Capture the cell that displays the provided text and extract its (X, Y) central coordinate. 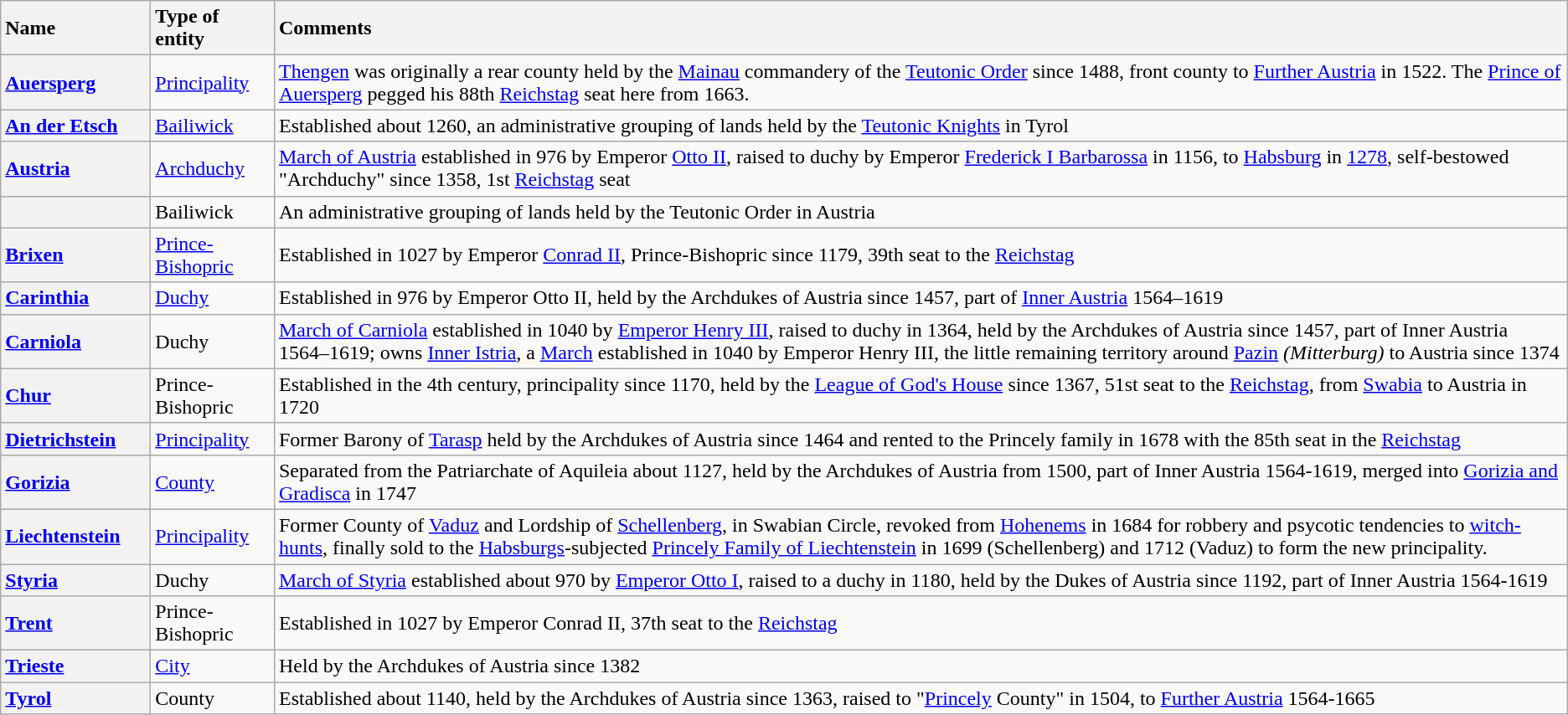
Styria (75, 580)
Established about 1260, an administrative grouping of lands held by the Teutonic Knights in Tyrol (921, 126)
Tyrol (75, 698)
Comments (921, 28)
Carinthia (75, 298)
Former Barony of Tarasp held by the Archdukes of Austria since 1464 and rented to the Princely family in 1678 with the 85th seat in the Reichstag (921, 439)
Trieste (75, 666)
Held by the Archdukes of Austria since 1382 (921, 666)
Trent (75, 623)
Brixen (75, 255)
Auersperg (75, 82)
Dietrichstein (75, 439)
Established in 976 by Emperor Otto II, held by the Archdukes of Austria since 1457, part of Inner Austria 1564–1619 (921, 298)
Chur (75, 395)
An administrative grouping of lands held by the Teutonic Order in Austria (921, 212)
Gorizia (75, 482)
Carniola (75, 342)
Established in 1027 by Emperor Conrad II, 37th seat to the Reichstag (921, 623)
Liechtenstein (75, 536)
Austria (75, 169)
City (213, 666)
An der Etsch (75, 126)
Name (75, 28)
Type of entity (213, 28)
Established about 1140, held by the Archdukes of Austria since 1363, raised to "Princely County" in 1504, to Further Austria 1564-1665 (921, 698)
Archduchy (213, 169)
Established in 1027 by Emperor Conrad II, Prince-Bishopric since 1179, 39th seat to the Reichstag (921, 255)
